Search for the cell housing the specified text and yield its [X, Y] center coordinate. 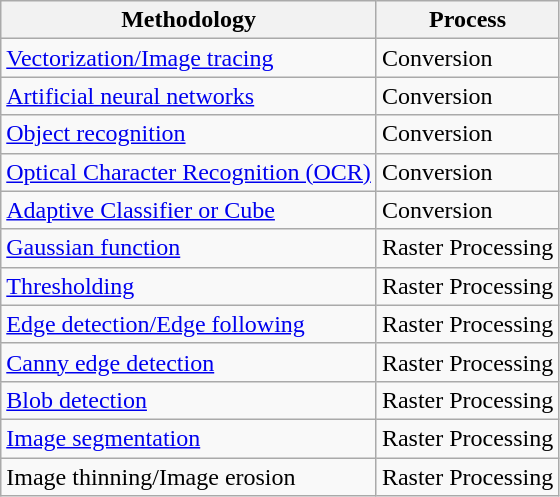
Canny edge detection [189, 362]
Optical Character Recognition (OCR) [189, 172]
Vectorization/Image tracing [189, 58]
Artificial neural networks [189, 96]
Process [467, 20]
Blob detection [189, 400]
Image thinning/Image erosion [189, 477]
Thresholding [189, 286]
Adaptive Classifier or Cube [189, 210]
Gaussian function [189, 248]
Edge detection/Edge following [189, 324]
Methodology [189, 20]
Object recognition [189, 134]
Image segmentation [189, 438]
